Provide the [x, y] coordinate of the cell's center where the given text is located.  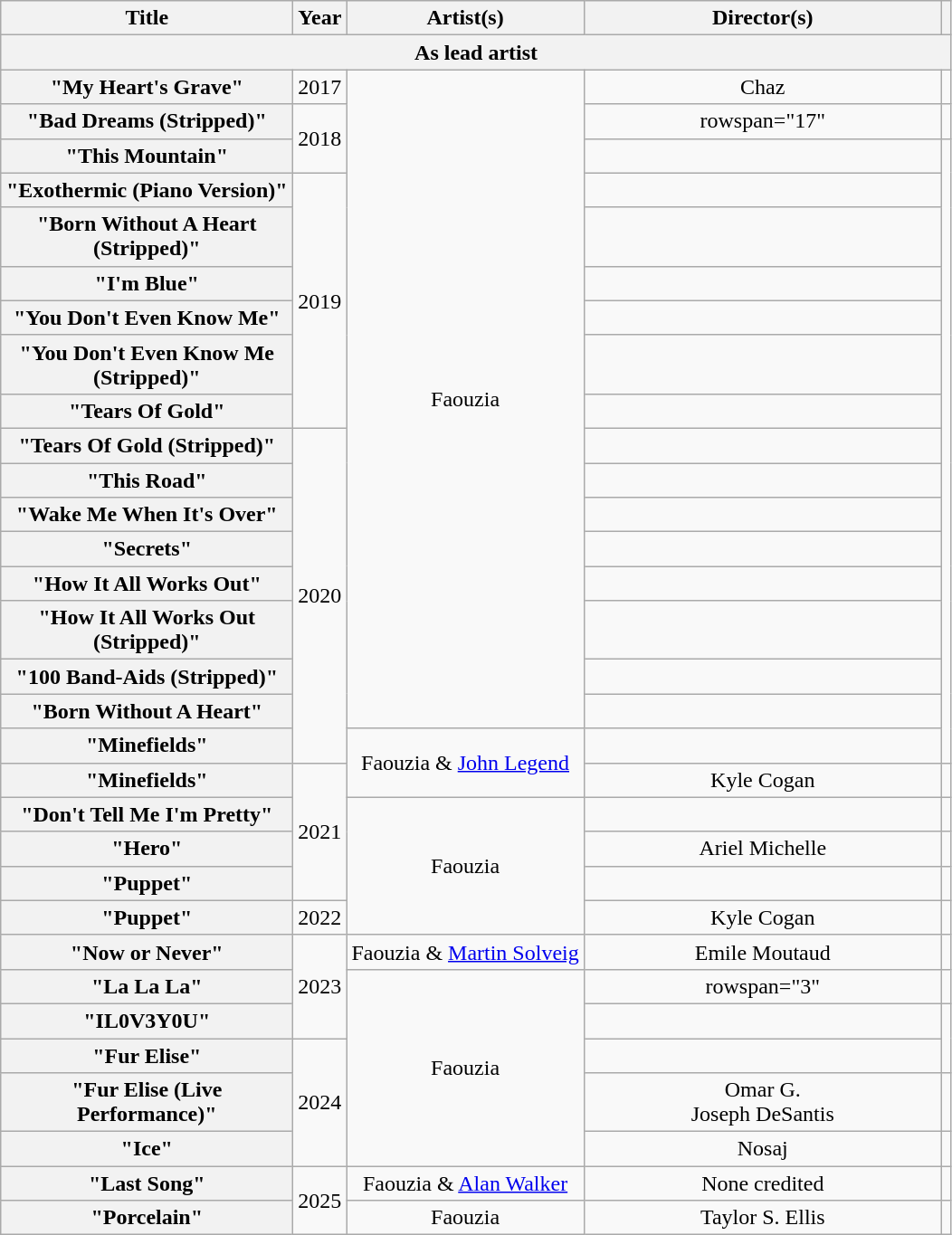
"How It All Works Out (Stripped)" [147, 630]
"Fur Elise (Live Performance)" [147, 1102]
"IL0V3Y0U" [147, 1021]
Faouzia & John Legend [465, 763]
"How It All Works Out" [147, 584]
2024 [320, 1102]
"This Road" [147, 480]
"Secrets" [147, 549]
None credited [762, 1183]
"Born Without A Heart" [147, 711]
"100 Band-Aids (Stripped)" [147, 677]
"Don't Tell Me I'm Pretty" [147, 814]
"Tears Of Gold" [147, 411]
2018 [320, 138]
"I'm Blue" [147, 283]
2019 [320, 300]
2021 [320, 831]
"Tears Of Gold (Stripped)" [147, 445]
"Wake Me When It's Over" [147, 515]
"La La La" [147, 986]
2017 [320, 87]
Ariel Michelle [762, 849]
rowspan="3" [762, 986]
2025 [320, 1201]
Artist(s) [465, 18]
Faouzia & Martin Solveig [465, 952]
2023 [320, 986]
2022 [320, 917]
"Hero" [147, 849]
"Now or Never" [147, 952]
"Born Without A Heart (Stripped)" [147, 237]
Taylor S. Ellis [762, 1218]
Omar G.Joseph DeSantis [762, 1102]
"This Mountain" [147, 156]
"Fur Elise" [147, 1056]
"My Heart's Grave" [147, 87]
rowspan="17" [762, 121]
"You Don't Even Know Me (Stripped)" [147, 364]
"Last Song" [147, 1183]
Year [320, 18]
Emile Moutaud [762, 952]
"Bad Dreams (Stripped)" [147, 121]
"You Don't Even Know Me" [147, 318]
Title [147, 18]
Director(s) [762, 18]
As lead artist [476, 52]
"Exothermic (Piano Version)" [147, 190]
"Ice" [147, 1149]
Nosaj [762, 1149]
Chaz [762, 87]
"Porcelain" [147, 1218]
Faouzia & Alan Walker [465, 1183]
2020 [320, 595]
